Return the (x, y) coordinate for the center point of the cell that contains the specified text.  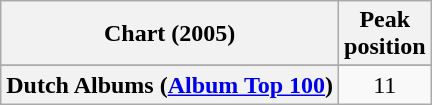
11 (385, 85)
Chart (2005) (170, 34)
Peakposition (385, 34)
Dutch Albums (Album Top 100) (170, 85)
